Extract the [x, y] coordinate from the center of the cell holding the provided text.  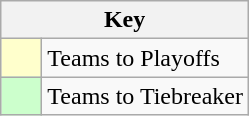
Key [125, 20]
Teams to Playoffs [146, 58]
Teams to Tiebreaker [146, 96]
